Provide the (x, y) coordinate of the cell's center where the given text is located.  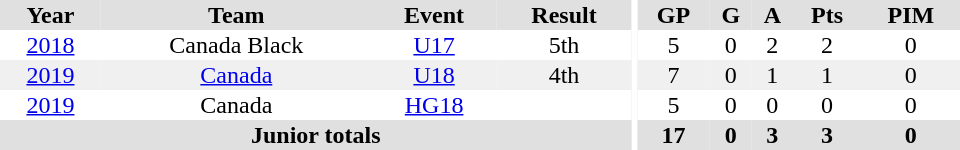
A (772, 15)
4th (564, 75)
U17 (434, 45)
Pts (826, 15)
Canada Black (236, 45)
Year (50, 15)
G (730, 15)
Event (434, 15)
Junior totals (316, 135)
2018 (50, 45)
Result (564, 15)
PIM (911, 15)
U18 (434, 75)
GP (674, 15)
HG18 (434, 105)
Team (236, 15)
7 (674, 75)
17 (674, 135)
5th (564, 45)
